Detect which cell encompasses the target text, then output its [x, y] center coordinate. 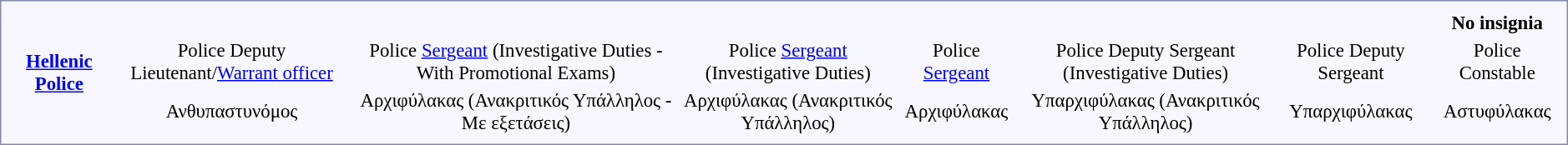
Police Sergeant (Investigative Duties - With Promotional Exams) [516, 62]
Police Deputy Sergeant [1351, 62]
Υπαρχιφύλακας (Ανακριτικός Υπάλληλος) [1146, 112]
Police Sergeant (Investigative Duties) [788, 62]
Police Deputy Lieutenant/Warrant officer [232, 62]
Υπαρχιφύλακας [1351, 112]
Police Sergeant [957, 62]
Ανθυπαστυνόμος [232, 112]
Αρχιφύλακας (Ανακριτικός Υπάλληλος) [788, 112]
Αρχιφύλακας (Ανακριτικός Υπάλληλος - Με εξετάσεις) [516, 112]
Αστυφύλακας [1497, 112]
Police Deputy Sergeant (Investigative Duties) [1146, 62]
Αρχιφύλακας [957, 112]
Hellenic Police [59, 72]
Police Constable [1497, 62]
No insignia [1497, 22]
